Return (x, y) of the center of cell containing provided text 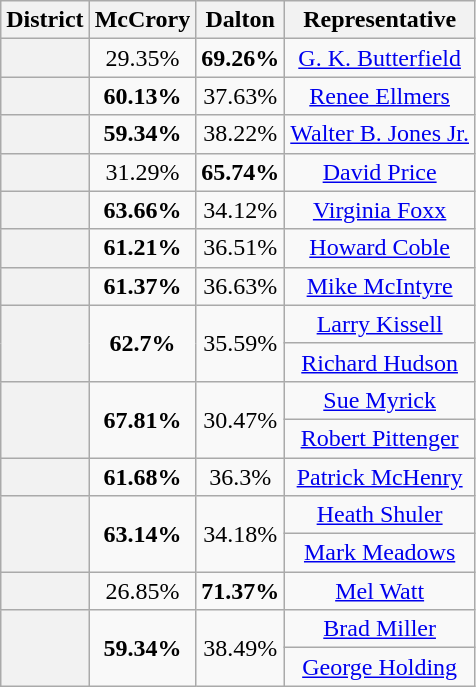
71.37% (240, 591)
District (45, 20)
Mel Watt (380, 591)
Richard Hudson (380, 362)
63.14% (142, 534)
35.59% (240, 343)
26.85% (142, 591)
Robert Pittenger (380, 438)
Larry Kissell (380, 324)
36.51% (240, 248)
36.63% (240, 286)
31.29% (142, 172)
65.74% (240, 172)
61.21% (142, 248)
Howard Coble (380, 248)
62.7% (142, 343)
George Holding (380, 667)
Walter B. Jones Jr. (380, 134)
61.37% (142, 286)
G. K. Butterfield (380, 58)
Sue Myrick (380, 400)
30.47% (240, 419)
Representative (380, 20)
36.3% (240, 477)
37.63% (240, 96)
61.68% (142, 477)
67.81% (142, 419)
Patrick McHenry (380, 477)
Dalton (240, 20)
29.35% (142, 58)
Brad Miller (380, 629)
David Price (380, 172)
Renee Ellmers (380, 96)
Mark Meadows (380, 553)
McCrory (142, 20)
Mike McIntyre (380, 286)
63.66% (142, 210)
60.13% (142, 96)
Heath Shuler (380, 515)
34.18% (240, 534)
34.12% (240, 210)
69.26% (240, 58)
Virginia Foxx (380, 210)
38.49% (240, 648)
38.22% (240, 134)
